Search for the cell housing the specified text and yield its [x, y] center coordinate. 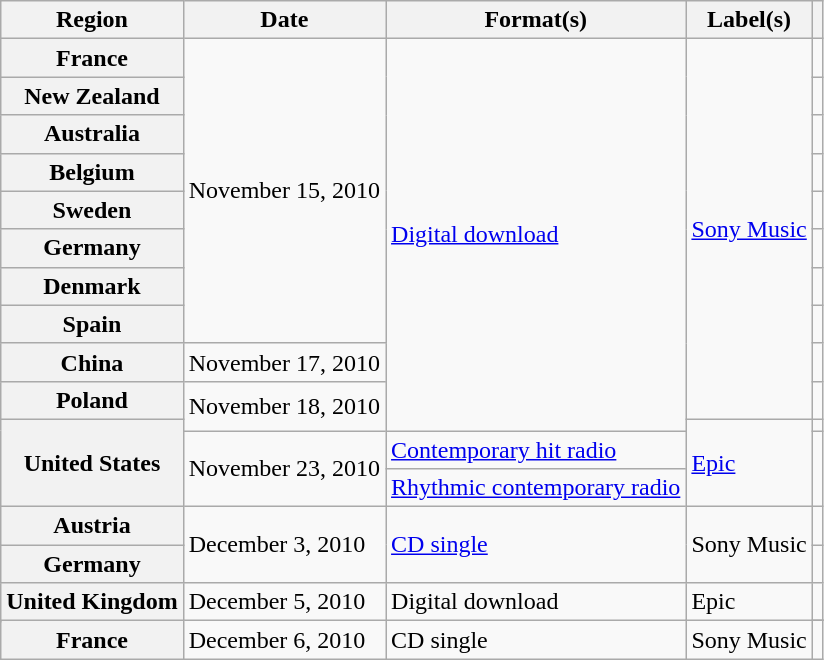
November 23, 2010 [284, 468]
December 3, 2010 [284, 545]
Sweden [92, 210]
December 5, 2010 [284, 602]
November 15, 2010 [284, 191]
Contemporary hit radio [536, 449]
December 6, 2010 [284, 640]
New Zealand [92, 96]
November 17, 2010 [284, 362]
United Kingdom [92, 602]
Format(s) [536, 20]
Rhythmic contemporary radio [536, 488]
November 18, 2010 [284, 406]
Belgium [92, 172]
Poland [92, 400]
Spain [92, 324]
United States [92, 462]
Region [92, 20]
Date [284, 20]
Denmark [92, 286]
China [92, 362]
Austria [92, 526]
Australia [92, 134]
Label(s) [749, 20]
